Extract the [x, y] coordinate from the center of the cell holding the provided text.  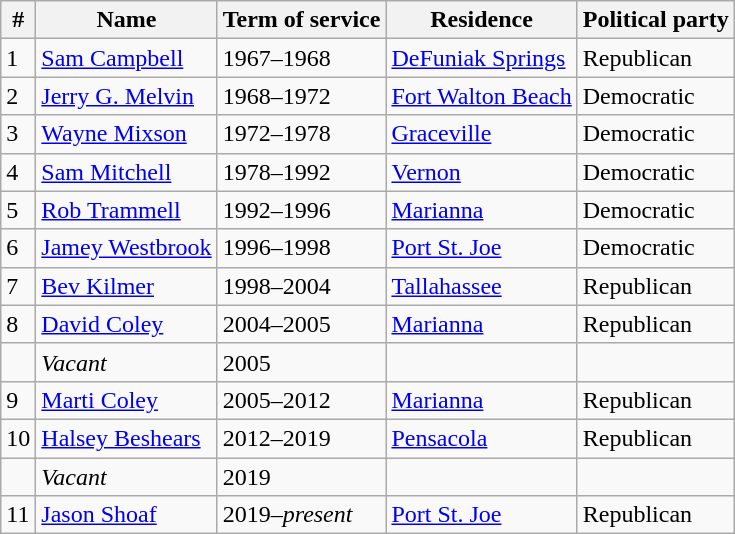
1968–1972 [302, 96]
1992–1996 [302, 210]
Halsey Beshears [126, 438]
4 [18, 172]
2019 [302, 477]
6 [18, 248]
1998–2004 [302, 286]
10 [18, 438]
David Coley [126, 324]
3 [18, 134]
2019–present [302, 515]
Sam Mitchell [126, 172]
1 [18, 58]
2005–2012 [302, 400]
Jason Shoaf [126, 515]
Tallahassee [482, 286]
2 [18, 96]
Vernon [482, 172]
11 [18, 515]
Wayne Mixson [126, 134]
8 [18, 324]
Rob Trammell [126, 210]
2004–2005 [302, 324]
Marti Coley [126, 400]
1967–1968 [302, 58]
Political party [656, 20]
Pensacola [482, 438]
2012–2019 [302, 438]
Jerry G. Melvin [126, 96]
7 [18, 286]
Name [126, 20]
1996–1998 [302, 248]
Residence [482, 20]
Term of service [302, 20]
Fort Walton Beach [482, 96]
DeFuniak Springs [482, 58]
Bev Kilmer [126, 286]
9 [18, 400]
Graceville [482, 134]
1972–1978 [302, 134]
2005 [302, 362]
# [18, 20]
Jamey Westbrook [126, 248]
5 [18, 210]
1978–1992 [302, 172]
Sam Campbell [126, 58]
